Provide the [X, Y] coordinate of the cell's center where the given text is located.  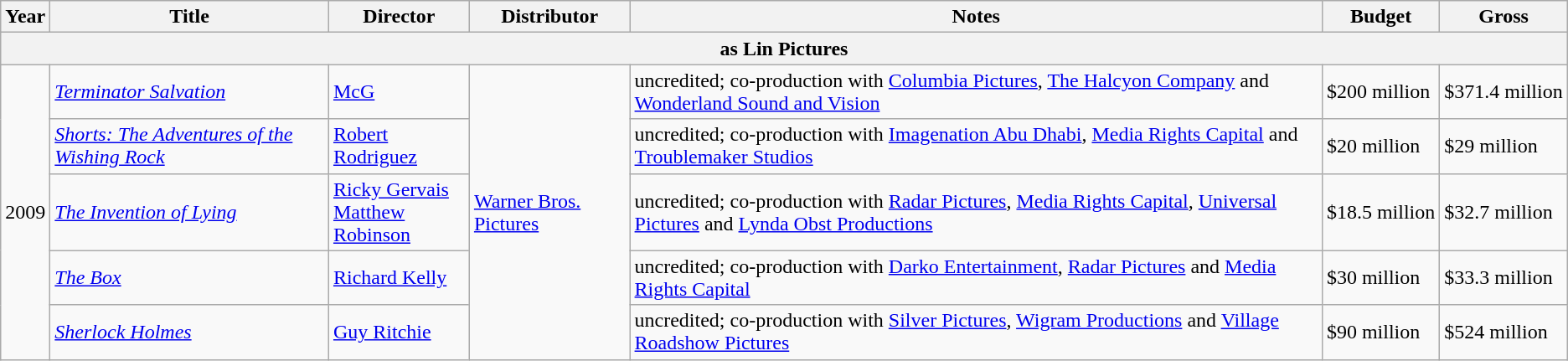
Warner Bros. Pictures [549, 212]
Terminator Salvation [189, 92]
McG [399, 92]
Budget [1380, 17]
Guy Ritchie [399, 332]
Richard Kelly [399, 278]
$371.4 million [1504, 92]
$524 million [1504, 332]
uncredited; co-production with Darko Entertainment, Radar Pictures and Media Rights Capital [976, 278]
as Lin Pictures [784, 49]
Ricky GervaisMatthew Robinson [399, 212]
uncredited; co-production with Imagenation Abu Dhabi, Media Rights Capital and Troublemaker Studios [976, 146]
Director [399, 17]
$32.7 million [1504, 212]
$200 million [1380, 92]
$30 million [1380, 278]
Gross [1504, 17]
uncredited; co-production with Radar Pictures, Media Rights Capital, Universal Pictures and Lynda Obst Productions [976, 212]
$33.3 million [1504, 278]
Shorts: The Adventures of the Wishing Rock [189, 146]
$90 million [1380, 332]
$20 million [1380, 146]
The Box [189, 278]
Distributor [549, 17]
uncredited; co-production with Columbia Pictures, The Halcyon Company and Wonderland Sound and Vision [976, 92]
uncredited; co-production with Silver Pictures, Wigram Productions and Village Roadshow Pictures [976, 332]
Robert Rodriguez [399, 146]
$29 million [1504, 146]
Title [189, 17]
Year [25, 17]
Notes [976, 17]
The Invention of Lying [189, 212]
$18.5 million [1380, 212]
Sherlock Holmes [189, 332]
2009 [25, 212]
